Find where the given text appears and provide that cell's center as (X, Y) coordinate. 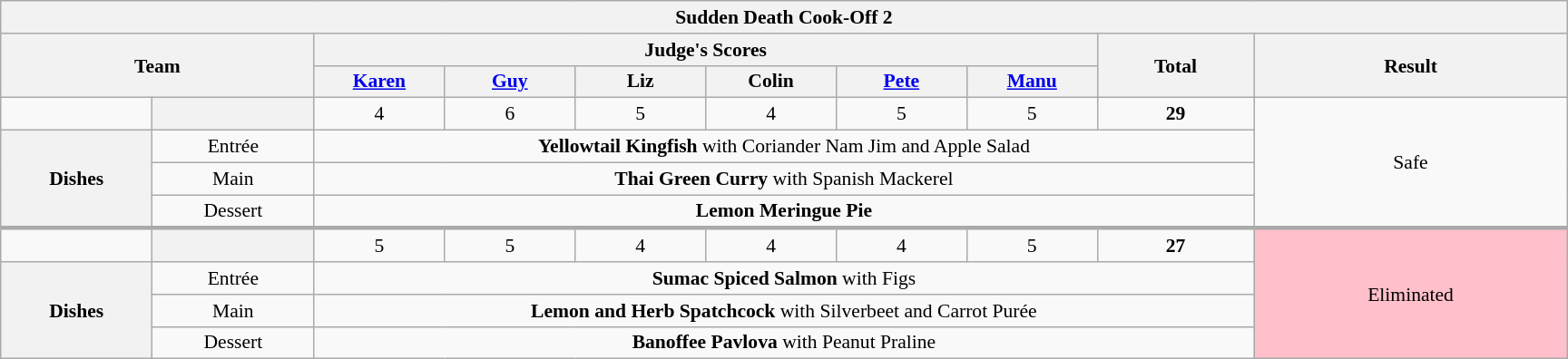
Yellowtail Kingfish with Coriander Nam Jim and Apple Salad (784, 147)
Lemon and Herb Spatchcock with Silverbeet and Carrot Purée (784, 311)
Total (1176, 65)
Guy (510, 82)
29 (1176, 114)
Team (158, 65)
Lemon Meringue Pie (784, 212)
Liz (641, 82)
Pete (901, 82)
6 (510, 114)
Thai Green Curry with Spanish Mackerel (784, 179)
Colin (771, 82)
Banoffee Pavlova with Peanut Praline (784, 343)
Judge's Scores (706, 50)
Manu (1032, 82)
Safe (1410, 163)
27 (1176, 245)
Sumac Spiced Salmon with Figs (784, 278)
Result (1410, 65)
Sudden Death Cook-Off 2 (784, 17)
Eliminated (1410, 294)
Karen (379, 82)
